Detect which cell encompasses the target text, then output its (X, Y) center coordinate. 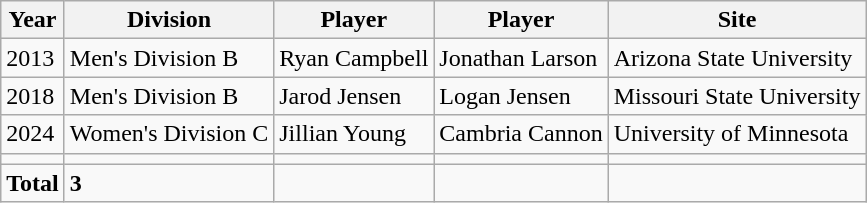
Jonathan Larson (521, 58)
2024 (33, 134)
Jarod Jensen (354, 96)
University of Minnesota (737, 134)
Cambria Cannon (521, 134)
2013 (33, 58)
2018 (33, 96)
Arizona State University (737, 58)
3 (168, 183)
Missouri State University (737, 96)
Women's Division C (168, 134)
Total (33, 183)
Site (737, 20)
Logan Jensen (521, 96)
Year (33, 20)
Jillian Young (354, 134)
Division (168, 20)
Ryan Campbell (354, 58)
